Return the (x, y) coordinate for the center point of the cell that contains the specified text.  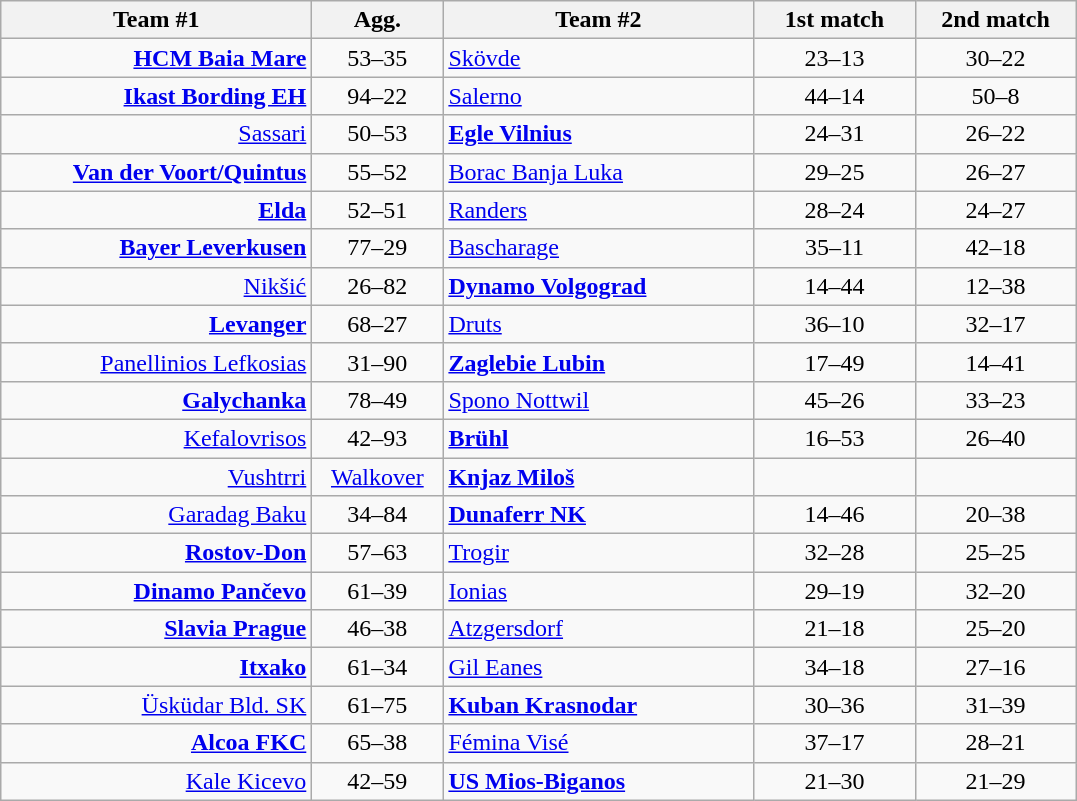
24–31 (834, 134)
Slavia Prague (156, 629)
61–34 (378, 667)
65–38 (378, 743)
53–35 (378, 58)
1st match (834, 20)
42–59 (378, 781)
Galychanka (156, 400)
Borac Banja Luka (598, 172)
Team #2 (598, 20)
32–28 (834, 553)
17–49 (834, 362)
42–93 (378, 438)
32–17 (996, 324)
Vushtrri (156, 477)
Druts (598, 324)
Garadag Baku (156, 515)
94–22 (378, 96)
Bascharage (598, 248)
30–36 (834, 705)
Knjaz Miloš (598, 477)
Rostov-Don (156, 553)
27–16 (996, 667)
US Mios-Biganos (598, 781)
34–18 (834, 667)
Dynamo Volgograd (598, 286)
52–51 (378, 210)
35–11 (834, 248)
26–22 (996, 134)
31–90 (378, 362)
Panellinios Lefkosias (156, 362)
21–29 (996, 781)
61–39 (378, 591)
Itxako (156, 667)
21–30 (834, 781)
Spono Nottwil (598, 400)
2nd match (996, 20)
16–53 (834, 438)
Elda (156, 210)
Gil Eanes (598, 667)
Randers (598, 210)
Agg. (378, 20)
25–25 (996, 553)
Skövde (598, 58)
14–41 (996, 362)
78–49 (378, 400)
37–17 (834, 743)
26–82 (378, 286)
33–23 (996, 400)
Bayer Leverkusen (156, 248)
Trogir (598, 553)
14–46 (834, 515)
Ionias (598, 591)
34–84 (378, 515)
HCM Baia Mare (156, 58)
Brühl (598, 438)
68–27 (378, 324)
55–52 (378, 172)
44–14 (834, 96)
45–26 (834, 400)
61–75 (378, 705)
23–13 (834, 58)
Fémina Visé (598, 743)
14–44 (834, 286)
Atzgersdorf (598, 629)
32–20 (996, 591)
42–18 (996, 248)
50–8 (996, 96)
Ikast Bording EH (156, 96)
Dinamo Pančevo (156, 591)
Walkover (378, 477)
Kale Kicevo (156, 781)
31–39 (996, 705)
Alcoa FKC (156, 743)
29–19 (834, 591)
21–18 (834, 629)
77–29 (378, 248)
Zaglebie Lubin (598, 362)
36–10 (834, 324)
20–38 (996, 515)
Salerno (598, 96)
Kefalovrisos (156, 438)
30–22 (996, 58)
Levanger (156, 324)
Egle Vilnius (598, 134)
Van der Voort/Quintus (156, 172)
Team #1 (156, 20)
26–27 (996, 172)
Kuban Krasnodar (598, 705)
24–27 (996, 210)
Üsküdar Bld. SK (156, 705)
28–24 (834, 210)
46–38 (378, 629)
Sassari (156, 134)
26–40 (996, 438)
Nikšić (156, 286)
12–38 (996, 286)
29–25 (834, 172)
25–20 (996, 629)
Dunaferr NK (598, 515)
57–63 (378, 553)
28–21 (996, 743)
50–53 (378, 134)
